Scan for the cell matching the given text and deliver its (X, Y) coordinate at center. 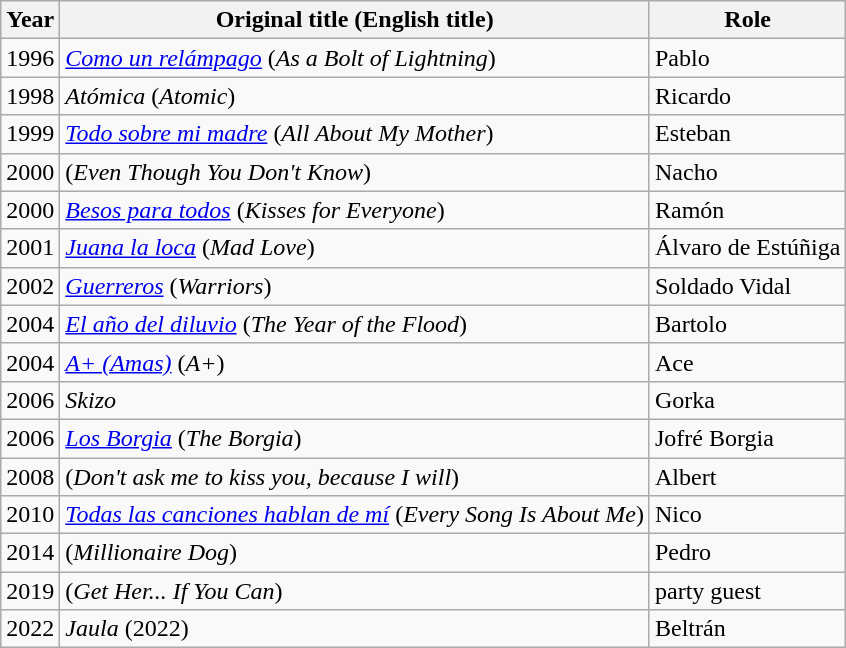
Guerreros (Warriors) (355, 286)
Ramón (747, 210)
Soldado Vidal (747, 286)
2002 (30, 286)
Todo sobre mi madre (All About My Mother) (355, 134)
(Millionaire Dog) (355, 553)
party guest (747, 591)
(Get Her... If You Can) (355, 591)
Pablo (747, 58)
2008 (30, 477)
Gorka (747, 400)
1999 (30, 134)
Bartolo (747, 324)
Jaula (2022) (355, 629)
Role (747, 20)
(Don't ask me to kiss you, because I will) (355, 477)
1998 (30, 96)
Pedro (747, 553)
El año del diluvio (The Year of the Flood) (355, 324)
Ricardo (747, 96)
2022 (30, 629)
Beltrán (747, 629)
Ace (747, 362)
Esteban (747, 134)
1996 (30, 58)
Jofré Borgia (747, 438)
Álvaro de Estúñiga (747, 248)
Todas las canciones hablan de mí (Every Song Is About Me) (355, 515)
A+ (Amas) (A+) (355, 362)
Como un relámpago (As a Bolt of Lightning) (355, 58)
Albert (747, 477)
Besos para todos (Kisses for Everyone) (355, 210)
Nacho (747, 172)
Year (30, 20)
Los Borgia (The Borgia) (355, 438)
Juana la loca (Mad Love) (355, 248)
Skizo (355, 400)
2014 (30, 553)
2010 (30, 515)
Original title (English title) (355, 20)
2001 (30, 248)
2019 (30, 591)
(Even Though You Don't Know) (355, 172)
Nico (747, 515)
Atómica (Atomic) (355, 96)
